Pinpoint the cell where the given text exists, returning its [x, y] midpoint coordinate. 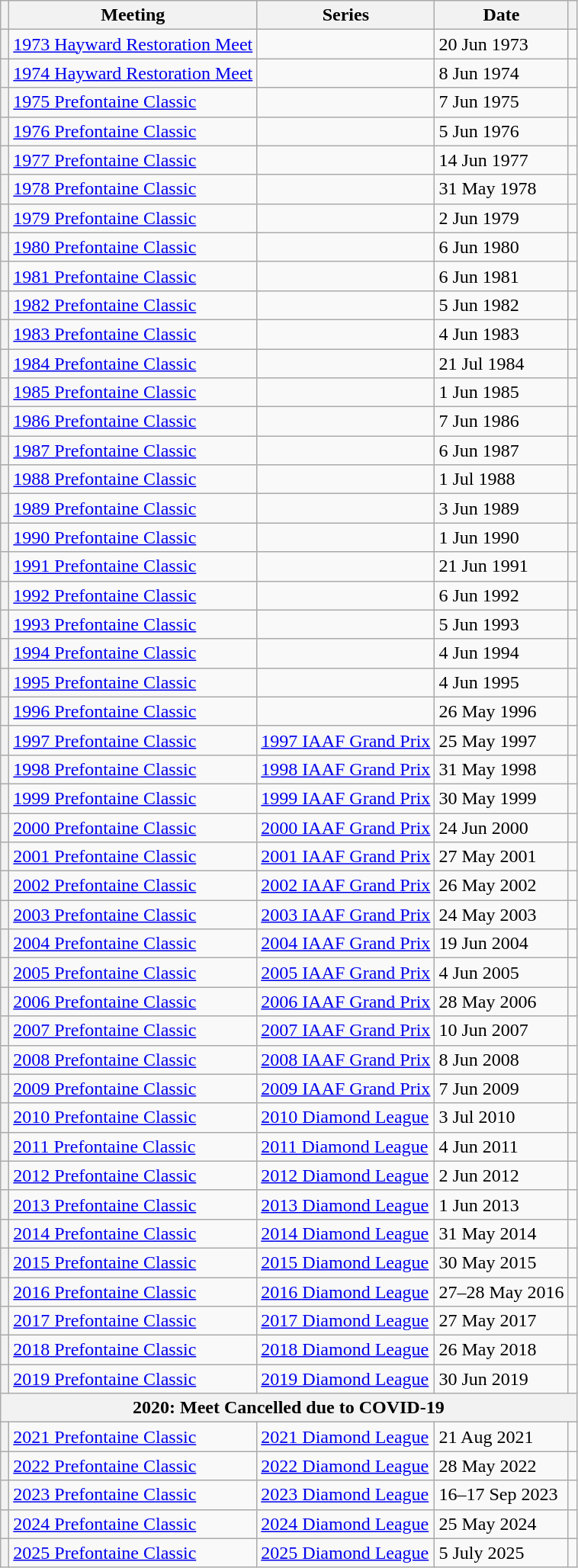
1 Jul 1988 [502, 479]
2010 Diamond League [346, 1117]
2001 Prefontaine Classic [133, 857]
1987 Prefontaine Classic [133, 451]
4 Jun 2011 [502, 1146]
2003 IAAF Grand Prix [346, 915]
2024 Diamond League [346, 1524]
25 May 1997 [502, 740]
1980 Prefontaine Classic [133, 247]
27–28 May 2016 [502, 1292]
27 May 2001 [502, 857]
2002 Prefontaine Classic [133, 886]
Series [346, 15]
1973 Hayward Restoration Meet [133, 44]
1981 Prefontaine Classic [133, 276]
2016 Prefontaine Classic [133, 1292]
1985 Prefontaine Classic [133, 393]
2013 Diamond League [346, 1204]
26 May 1996 [502, 711]
2018 Prefontaine Classic [133, 1350]
1984 Prefontaine Classic [133, 364]
2021 Diamond League [346, 1437]
6 Jun 1980 [502, 247]
1974 Hayward Restoration Meet [133, 73]
2010 Prefontaine Classic [133, 1117]
2013 Prefontaine Classic [133, 1204]
2012 Prefontaine Classic [133, 1175]
2006 Prefontaine Classic [133, 1002]
2024 Prefontaine Classic [133, 1524]
28 May 2006 [502, 1002]
2022 Prefontaine Classic [133, 1466]
21 Aug 2021 [502, 1437]
1991 Prefontaine Classic [133, 566]
2 Jun 2012 [502, 1175]
2005 Prefontaine Classic [133, 973]
7 Jun 1986 [502, 422]
2008 IAAF Grand Prix [346, 1060]
8 Jun 1974 [502, 73]
2 Jun 1979 [502, 218]
1983 Prefontaine Classic [133, 334]
24 Jun 2000 [502, 827]
2000 IAAF Grand Prix [346, 827]
6 Jun 1981 [502, 276]
27 May 2017 [502, 1321]
2015 Prefontaine Classic [133, 1262]
1993 Prefontaine Classic [133, 624]
5 Jun 1976 [502, 131]
19 Jun 2004 [502, 944]
2023 Diamond League [346, 1495]
1997 Prefontaine Classic [133, 740]
2016 Diamond League [346, 1292]
1999 IAAF Grand Prix [346, 798]
21 Jun 1991 [502, 566]
26 May 2002 [502, 886]
16–17 Sep 2023 [502, 1495]
Date [502, 15]
5 Jun 1982 [502, 305]
1990 Prefontaine Classic [133, 537]
3 Jun 1989 [502, 508]
2003 Prefontaine Classic [133, 915]
1982 Prefontaine Classic [133, 305]
6 Jun 1992 [502, 595]
31 May 1978 [502, 189]
1988 Prefontaine Classic [133, 479]
2009 Prefontaine Classic [133, 1089]
2021 Prefontaine Classic [133, 1437]
1 Jun 1990 [502, 537]
31 May 1998 [502, 769]
2011 Diamond League [346, 1146]
2020: Meet Cancelled due to COVID-19 [288, 1408]
30 May 1999 [502, 798]
4 Jun 2005 [502, 973]
28 May 2022 [502, 1466]
2012 Diamond League [346, 1175]
2015 Diamond League [346, 1262]
2018 Diamond League [346, 1350]
1976 Prefontaine Classic [133, 131]
5 Jun 1993 [502, 624]
2007 IAAF Grand Prix [346, 1031]
2023 Prefontaine Classic [133, 1495]
1989 Prefontaine Classic [133, 508]
1977 Prefontaine Classic [133, 160]
7 Jun 2009 [502, 1089]
1999 Prefontaine Classic [133, 798]
2005 IAAF Grand Prix [346, 973]
30 Jun 2019 [502, 1379]
2008 Prefontaine Classic [133, 1060]
1975 Prefontaine Classic [133, 102]
4 Jun 1995 [502, 682]
30 May 2015 [502, 1262]
10 Jun 2007 [502, 1031]
2002 IAAF Grand Prix [346, 886]
2025 Prefontaine Classic [133, 1553]
1979 Prefontaine Classic [133, 218]
2000 Prefontaine Classic [133, 827]
2011 Prefontaine Classic [133, 1146]
1 Jun 2013 [502, 1204]
2007 Prefontaine Classic [133, 1031]
3 Jul 2010 [502, 1117]
2017 Diamond League [346, 1321]
1995 Prefontaine Classic [133, 682]
4 Jun 1994 [502, 653]
6 Jun 1987 [502, 451]
1 Jun 1985 [502, 393]
2014 Diamond League [346, 1233]
2009 IAAF Grand Prix [346, 1089]
31 May 2014 [502, 1233]
26 May 2018 [502, 1350]
7 Jun 1975 [502, 102]
1996 Prefontaine Classic [133, 711]
1998 IAAF Grand Prix [346, 769]
2004 IAAF Grand Prix [346, 944]
2019 Prefontaine Classic [133, 1379]
1994 Prefontaine Classic [133, 653]
21 Jul 1984 [502, 364]
25 May 2024 [502, 1524]
1992 Prefontaine Classic [133, 595]
2001 IAAF Grand Prix [346, 857]
2014 Prefontaine Classic [133, 1233]
14 Jun 1977 [502, 160]
1998 Prefontaine Classic [133, 769]
2025 Diamond League [346, 1553]
1978 Prefontaine Classic [133, 189]
20 Jun 1973 [502, 44]
4 Jun 1983 [502, 334]
2004 Prefontaine Classic [133, 944]
2017 Prefontaine Classic [133, 1321]
2022 Diamond League [346, 1466]
2019 Diamond League [346, 1379]
8 Jun 2008 [502, 1060]
1986 Prefontaine Classic [133, 422]
2006 IAAF Grand Prix [346, 1002]
24 May 2003 [502, 915]
1997 IAAF Grand Prix [346, 740]
5 July 2025 [502, 1553]
Meeting [133, 15]
